Locate the cell with the specified text and output its (X, Y) center coordinate. 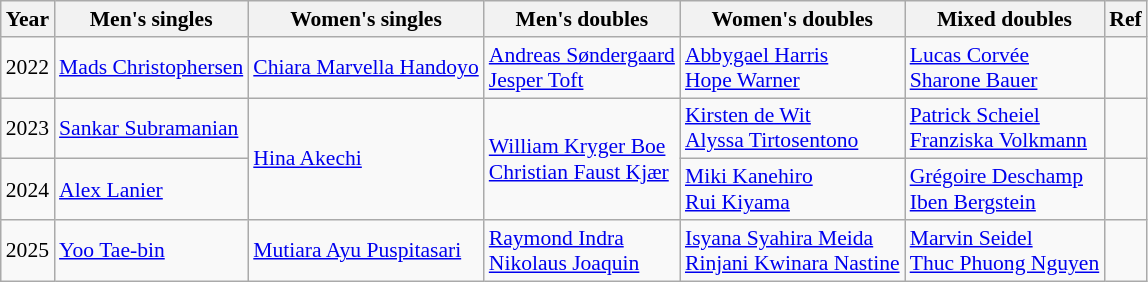
Mutiara Ayu Puspitasari (366, 250)
Women's singles (366, 19)
Grégoire Deschamp Iben Bergstein (1005, 190)
Raymond Indra Nikolaus Joaquin (582, 250)
Isyana Syahira Meida Rinjani Kwinara Nastine (792, 250)
Sankar Subramanian (151, 128)
2024 (28, 190)
Abbygael Harris Hope Warner (792, 68)
Kirsten de Wit Alyssa Tirtosentono (792, 128)
Mads Christophersen (151, 68)
Hina Akechi (366, 159)
Chiara Marvella Handoyo (366, 68)
Miki Kanehiro Rui Kiyama (792, 190)
Men's singles (151, 19)
Marvin Seidel Thuc Phuong Nguyen (1005, 250)
Women's doubles (792, 19)
Year (28, 19)
2025 (28, 250)
2022 (28, 68)
Yoo Tae-bin (151, 250)
Andreas Søndergaard Jesper Toft (582, 68)
Alex Lanier (151, 190)
Mixed doubles (1005, 19)
Men's doubles (582, 19)
William Kryger Boe Christian Faust Kjær (582, 159)
2023 (28, 128)
Ref (1125, 19)
Patrick Scheiel Franziska Volkmann (1005, 128)
Lucas Corvée Sharone Bauer (1005, 68)
